Locate the cell with the specified text and output its (x, y) center coordinate. 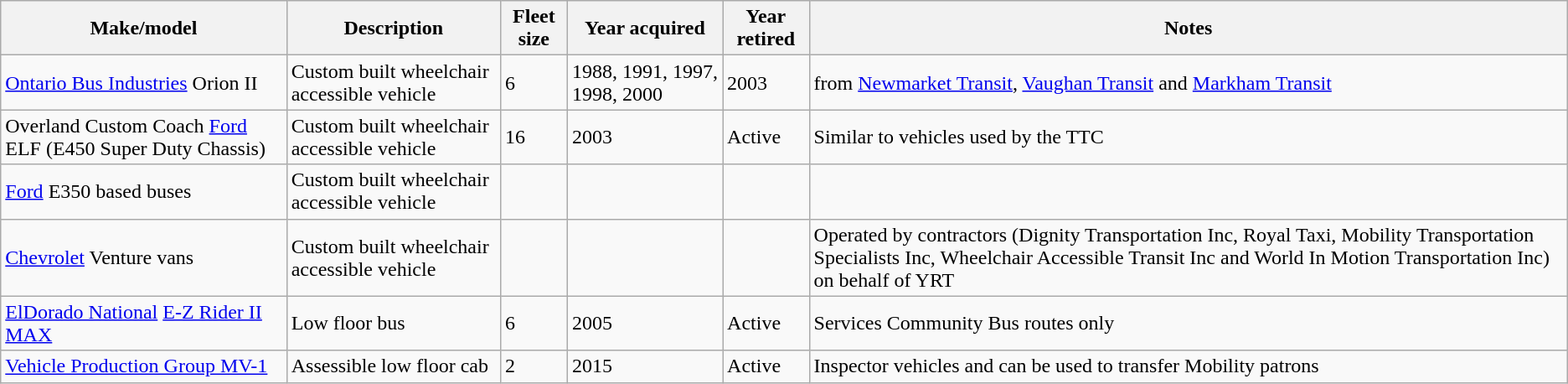
Chevrolet Venture vans (144, 257)
from Newmarket Transit, Vaughan Transit and Markham Transit (1188, 82)
Inspector vehicles and can be used to transfer Mobility patrons (1188, 366)
Similar to vehicles used by the TTC (1188, 138)
16 (534, 138)
Vehicle Production Group MV-1 (144, 366)
Fleet size (534, 29)
Year retired (766, 29)
Ontario Bus Industries Orion II (144, 82)
2015 (645, 366)
Low floor bus (394, 324)
Ford E350 based buses (144, 191)
Assessible low floor cab (394, 366)
Year acquired (645, 29)
ElDorado National E-Z Rider II MAX (144, 324)
Make/model (144, 29)
2 (534, 366)
Notes (1188, 29)
1988, 1991, 1997, 1998, 2000 (645, 82)
Description (394, 29)
Overland Custom Coach Ford ELF (E450 Super Duty Chassis) (144, 138)
2005 (645, 324)
Services Community Bus routes only (1188, 324)
